Identify which cell holds the provided text, then report its [x, y] central coordinate. 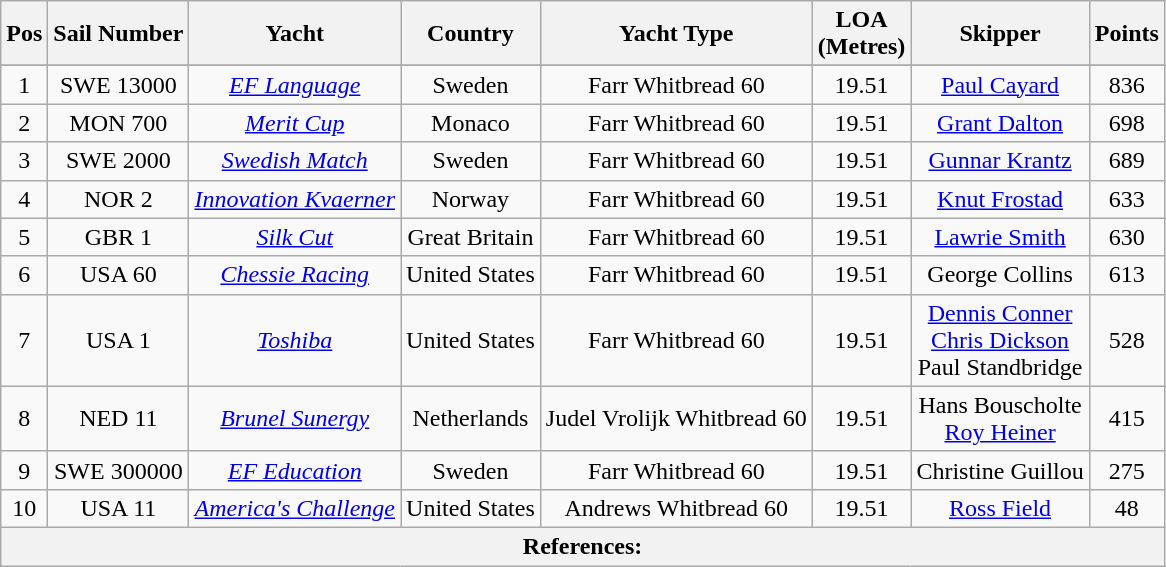
LOA(Metres) [862, 34]
USA 1 [118, 340]
415 [1126, 418]
6 [24, 275]
Brunel Sunergy [295, 418]
2 [24, 123]
America's Challenge [295, 508]
836 [1126, 85]
633 [1126, 199]
Toshiba [295, 340]
613 [1126, 275]
References: [583, 546]
Yacht [295, 34]
Pos [24, 34]
USA 11 [118, 508]
Hans Bouscholte Roy Heiner [1000, 418]
SWE 13000 [118, 85]
Dennis Conner Chris Dickson Paul Standbridge [1000, 340]
10 [24, 508]
8 [24, 418]
Monaco [471, 123]
SWE 2000 [118, 161]
4 [24, 199]
Swedish Match [295, 161]
GBR 1 [118, 237]
Chessie Racing [295, 275]
528 [1126, 340]
Gunnar Krantz [1000, 161]
EF Language [295, 85]
NED 11 [118, 418]
Merit Cup [295, 123]
SWE 300000 [118, 470]
9 [24, 470]
630 [1126, 237]
Great Britain [471, 237]
Lawrie Smith [1000, 237]
MON 700 [118, 123]
Netherlands [471, 418]
Christine Guillou [1000, 470]
Innovation Kvaerner [295, 199]
7 [24, 340]
Andrews Whitbread 60 [676, 508]
Paul Cayard [1000, 85]
Ross Field [1000, 508]
698 [1126, 123]
Skipper [1000, 34]
689 [1126, 161]
EF Education [295, 470]
NOR 2 [118, 199]
1 [24, 85]
Norway [471, 199]
George Collins [1000, 275]
48 [1126, 508]
275 [1126, 470]
USA 60 [118, 275]
5 [24, 237]
Yacht Type [676, 34]
Grant Dalton [1000, 123]
Country [471, 34]
Knut Frostad [1000, 199]
3 [24, 161]
Points [1126, 34]
Judel Vrolijk Whitbread 60 [676, 418]
Silk Cut [295, 237]
Sail Number [118, 34]
